Search for the cell housing the specified text and yield its (x, y) center coordinate. 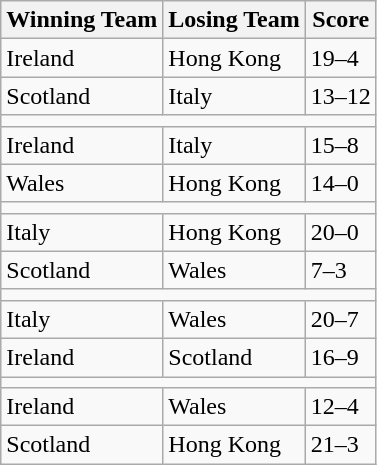
12–4 (340, 407)
19–4 (340, 58)
21–3 (340, 445)
Winning Team (82, 20)
20–0 (340, 232)
14–0 (340, 183)
13–12 (340, 96)
16–9 (340, 357)
Losing Team (234, 20)
20–7 (340, 319)
15–8 (340, 145)
Score (340, 20)
7–3 (340, 270)
